Determine the [X, Y] coordinate at the center of the cell enclosing the given text.  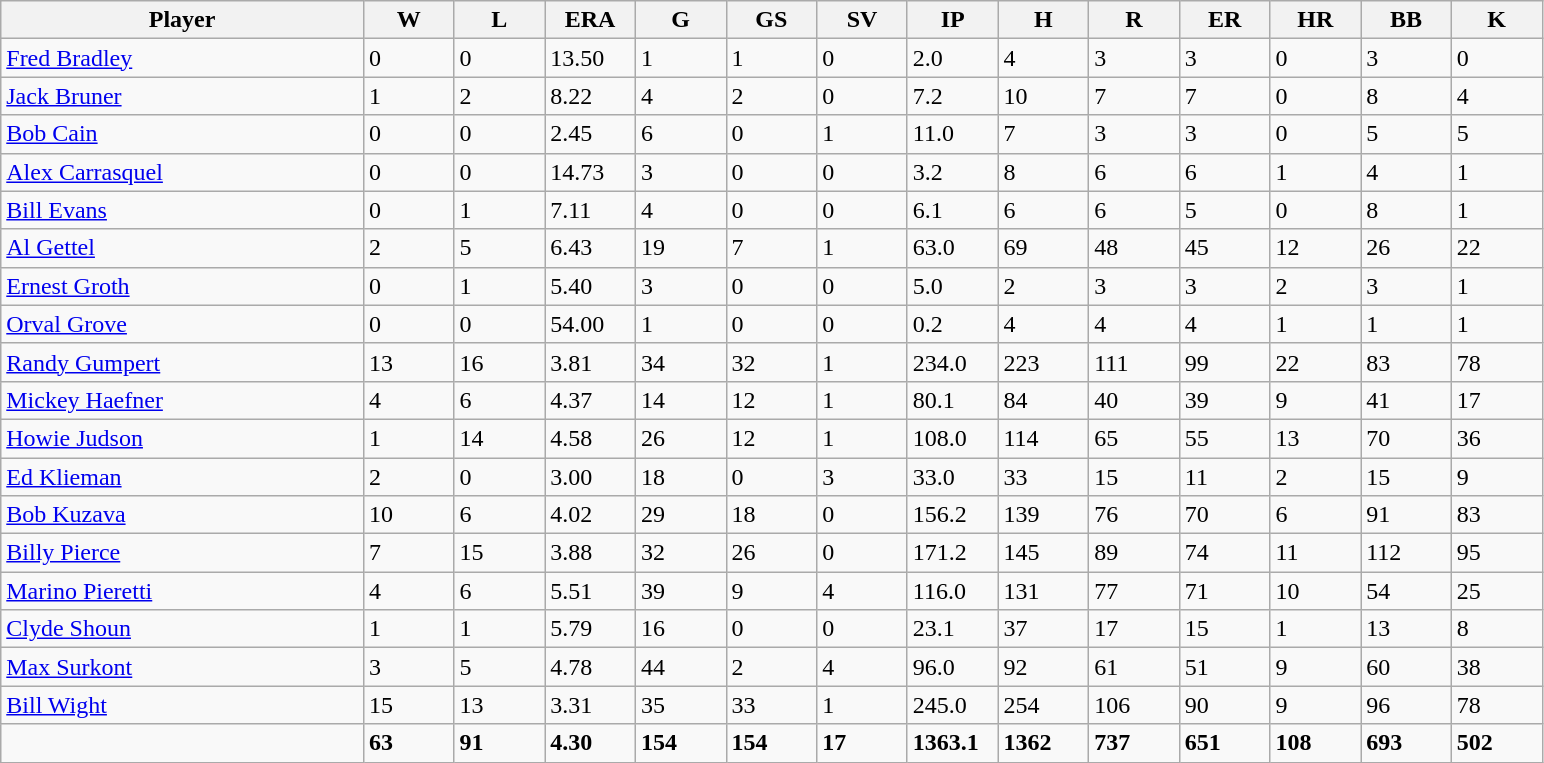
BB [1406, 20]
112 [1406, 553]
41 [1406, 400]
11.0 [952, 134]
13.50 [590, 58]
139 [1044, 515]
Max Surkont [182, 667]
5.40 [590, 286]
71 [1224, 591]
Bob Cain [182, 134]
R [1134, 20]
Howie Judson [182, 438]
Ernest Groth [182, 286]
5.0 [952, 286]
Bill Evans [182, 210]
108 [1316, 743]
7.2 [952, 96]
223 [1044, 362]
44 [680, 667]
Orval Grove [182, 324]
GS [772, 20]
3.31 [590, 705]
Jack Bruner [182, 96]
51 [1224, 667]
254 [1044, 705]
65 [1134, 438]
37 [1044, 629]
SV [862, 20]
H [1044, 20]
Marino Pieretti [182, 591]
1362 [1044, 743]
2.0 [952, 58]
5.79 [590, 629]
156.2 [952, 515]
61 [1134, 667]
76 [1134, 515]
Al Gettel [182, 248]
48 [1134, 248]
36 [1496, 438]
96 [1406, 705]
69 [1044, 248]
33.0 [952, 477]
54.00 [590, 324]
74 [1224, 553]
3.81 [590, 362]
99 [1224, 362]
108.0 [952, 438]
651 [1224, 743]
K [1496, 20]
3.2 [952, 172]
63.0 [952, 248]
38 [1496, 667]
6.43 [590, 248]
ER [1224, 20]
2.45 [590, 134]
55 [1224, 438]
Randy Gumpert [182, 362]
4.30 [590, 743]
1363.1 [952, 743]
IP [952, 20]
Mickey Haefner [182, 400]
111 [1134, 362]
G [680, 20]
54 [1406, 591]
84 [1044, 400]
HR [1316, 20]
114 [1044, 438]
Billy Pierce [182, 553]
23.1 [952, 629]
W [408, 20]
89 [1134, 553]
95 [1496, 553]
19 [680, 248]
L [500, 20]
80.1 [952, 400]
Player [182, 20]
7.11 [590, 210]
145 [1044, 553]
29 [680, 515]
6.1 [952, 210]
0.2 [952, 324]
3.88 [590, 553]
8.22 [590, 96]
92 [1044, 667]
106 [1134, 705]
25 [1496, 591]
34 [680, 362]
234.0 [952, 362]
Bill Wight [182, 705]
60 [1406, 667]
502 [1496, 743]
90 [1224, 705]
116.0 [952, 591]
ERA [590, 20]
131 [1044, 591]
40 [1134, 400]
4.02 [590, 515]
63 [408, 743]
Fred Bradley [182, 58]
Ed Klieman [182, 477]
4.58 [590, 438]
77 [1134, 591]
14.73 [590, 172]
96.0 [952, 667]
4.78 [590, 667]
737 [1134, 743]
Clyde Shoun [182, 629]
Alex Carrasquel [182, 172]
693 [1406, 743]
Bob Kuzava [182, 515]
45 [1224, 248]
5.51 [590, 591]
171.2 [952, 553]
3.00 [590, 477]
245.0 [952, 705]
4.37 [590, 400]
35 [680, 705]
